Provide the (x, y) coordinate of the cell's center where the given text is located.  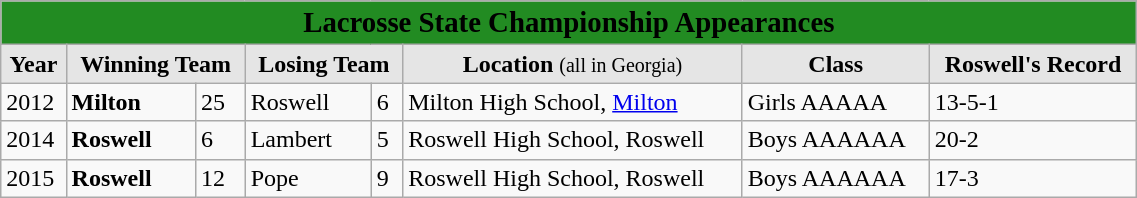
25 (220, 102)
20-2 (1033, 140)
Location (all in Georgia) (573, 64)
Year (34, 64)
Girls AAAAA (836, 102)
Winning Team (156, 64)
Losing Team (324, 64)
Pope (308, 178)
9 (386, 178)
2014 (34, 140)
Lacrosse State Championship Appearances (569, 23)
2015 (34, 178)
17-3 (1033, 178)
5 (386, 140)
Milton High School, Milton (573, 102)
13-5-1 (1033, 102)
12 (220, 178)
2012 (34, 102)
Class (836, 64)
Lambert (308, 140)
Roswell's Record (1033, 64)
Milton (130, 102)
